Detect which cell encompasses the target text, then output its [X, Y] center coordinate. 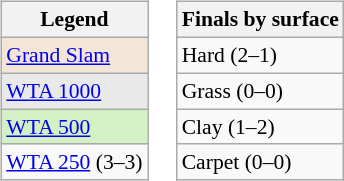
Grand Slam [74, 55]
Legend [74, 20]
WTA 500 [74, 127]
WTA 1000 [74, 91]
Clay (1–2) [260, 127]
Finals by surface [260, 20]
WTA 250 (3–3) [74, 162]
Hard (2–1) [260, 55]
Grass (0–0) [260, 91]
Carpet (0–0) [260, 162]
